Extract the [x, y] coordinate from the center of the cell holding the provided text.  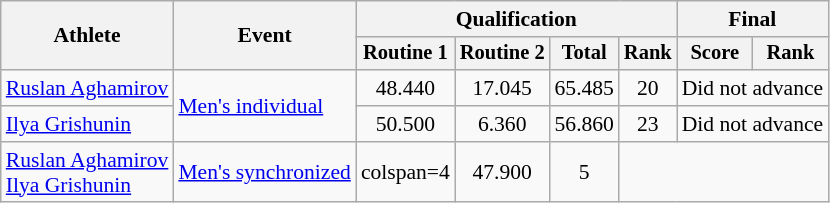
Total [584, 54]
50.500 [406, 124]
17.045 [502, 88]
Final [753, 19]
56.860 [584, 124]
48.440 [406, 88]
47.900 [502, 172]
Ilya Grishunin [88, 124]
6.360 [502, 124]
5 [584, 172]
Ruslan Aghamirov [88, 88]
Men's individual [264, 106]
Ruslan AghamirovIlya Grishunin [88, 172]
Routine 1 [406, 54]
65.485 [584, 88]
Event [264, 36]
20 [648, 88]
Routine 2 [502, 54]
Men's synchronized [264, 172]
colspan=4 [406, 172]
23 [648, 124]
Athlete [88, 36]
Score [715, 54]
Qualification [516, 19]
